Output the (X, Y) coordinate of the center of the cell containing the given text.  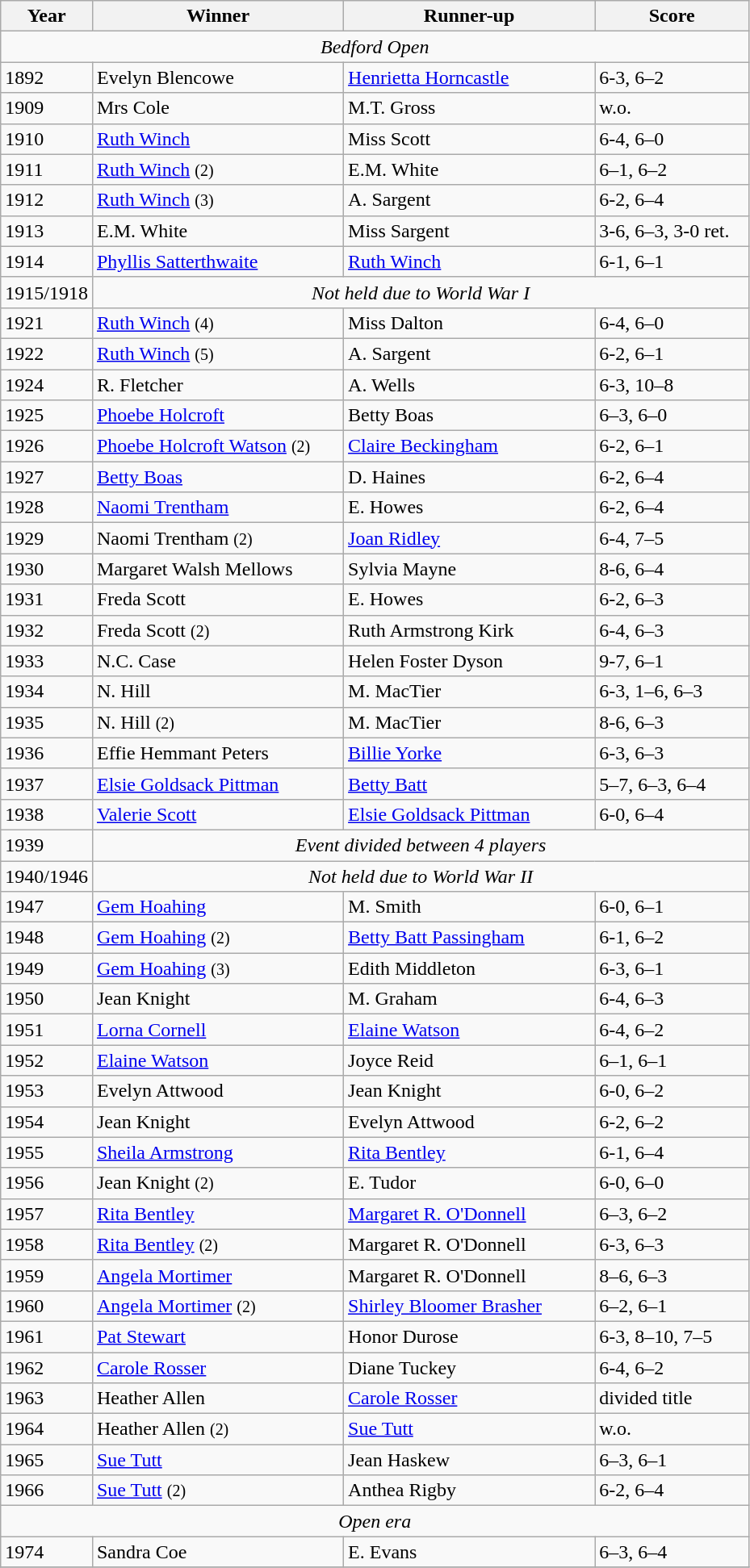
1956 (47, 1183)
1915/1918 (47, 292)
N.C. Case (218, 661)
1927 (47, 477)
6-4, 7–5 (672, 538)
Sheila Armstrong (218, 1152)
Gem Hoahing (2) (218, 938)
Joyce Reid (470, 1060)
1936 (47, 753)
Not held due to World War I (420, 292)
6–1, 6–1 (672, 1060)
Phoebe Holcroft (218, 416)
1950 (47, 999)
Evelyn Blencowe (218, 77)
1935 (47, 722)
6–3, 6–1 (672, 1460)
1913 (47, 231)
8–6, 6–3 (672, 1275)
3-6, 6–3, 3-0 ret. (672, 231)
8-6, 6–4 (672, 569)
6-3, 10–8 (672, 385)
6-2, 6–3 (672, 600)
1963 (47, 1399)
D. Haines (470, 477)
Year (47, 16)
A. Wells (470, 385)
6-3, 8–10, 7–5 (672, 1336)
M. Smith (470, 907)
1910 (47, 139)
1957 (47, 1214)
Phoebe Holcroft Watson (2) (218, 446)
1966 (47, 1491)
1922 (47, 353)
6-0, 6–2 (672, 1091)
N. Hill (2) (218, 722)
1947 (47, 907)
Heather Allen (2) (218, 1429)
1911 (47, 169)
Ruth Winch (2) (218, 169)
Score (672, 16)
6-0, 6–1 (672, 907)
Betty Batt (470, 784)
1951 (47, 1030)
Edith Middleton (470, 968)
Rita Bentley (2) (218, 1244)
Margaret Walsh Mellows (218, 569)
N. Hill (218, 692)
Ruth Armstrong Kirk (470, 630)
Jean Haskew (470, 1460)
1937 (47, 784)
8-6, 6–3 (672, 722)
Valerie Scott (218, 814)
1930 (47, 569)
Helen Foster Dyson (470, 661)
Open era (375, 1521)
Mrs Cole (218, 108)
Gem Hoahing (3) (218, 968)
Honor Durose (470, 1336)
6-2, 6–2 (672, 1122)
Joan Ridley (470, 538)
Winner (218, 16)
Runner-up (470, 16)
1939 (47, 845)
R. Fletcher (218, 385)
1952 (47, 1060)
Pat Stewart (218, 1336)
1909 (47, 108)
1928 (47, 508)
5–7, 6–3, 6–4 (672, 784)
Betty Batt Passingham (470, 938)
Angela Mortimer (218, 1275)
Gem Hoahing (218, 907)
1958 (47, 1244)
Billie Yorke (470, 753)
6–3, 6–4 (672, 1552)
Claire Beckingham (470, 446)
divided title (672, 1399)
1959 (47, 1275)
Jean Knight (2) (218, 1183)
Heather Allen (218, 1399)
6-3, 6–2 (672, 77)
1948 (47, 938)
6-1, 6–2 (672, 938)
1953 (47, 1091)
6–3, 6–0 (672, 416)
Ruth Winch (5) (218, 353)
6–3, 6–2 (672, 1214)
Naomi Trentham (218, 508)
Ruth Winch (3) (218, 200)
Bedford Open (375, 47)
1954 (47, 1122)
6-0, 6–0 (672, 1183)
Henrietta Horncastle (470, 77)
1974 (47, 1552)
1931 (47, 600)
Diane Tuckey (470, 1368)
Miss Scott (470, 139)
Freda Scott (218, 600)
Shirley Bloomer Brasher (470, 1306)
E. Evans (470, 1552)
1961 (47, 1336)
1955 (47, 1152)
E. Tudor (470, 1183)
1924 (47, 385)
6-0, 6–4 (672, 814)
1964 (47, 1429)
1926 (47, 446)
1933 (47, 661)
Lorna Cornell (218, 1030)
Naomi Trentham (2) (218, 538)
M.T. Gross (470, 108)
Sandra Coe (218, 1552)
Not held due to World War II (420, 876)
6–2, 6–1 (672, 1306)
1932 (47, 630)
1940/1946 (47, 876)
Miss Dalton (470, 323)
1965 (47, 1460)
Angela Mortimer (2) (218, 1306)
6–1, 6–2 (672, 169)
6-1, 6–4 (672, 1152)
1914 (47, 261)
Phyllis Satterthwaite (218, 261)
6-3, 6–1 (672, 968)
1934 (47, 692)
1960 (47, 1306)
Effie Hemmant Peters (218, 753)
Ruth Winch (4) (218, 323)
1929 (47, 538)
Freda Scott (2) (218, 630)
1949 (47, 968)
1892 (47, 77)
Miss Sargent (470, 231)
Sue Tutt (2) (218, 1491)
1925 (47, 416)
Event divided between 4 players (420, 845)
Sylvia Mayne (470, 569)
1938 (47, 814)
M. Graham (470, 999)
6-1, 6–1 (672, 261)
6-3, 1–6, 6–3 (672, 692)
1921 (47, 323)
1962 (47, 1368)
1912 (47, 200)
Anthea Rigby (470, 1491)
9-7, 6–1 (672, 661)
